Detect which cell encompasses the target text, then output its (x, y) center coordinate. 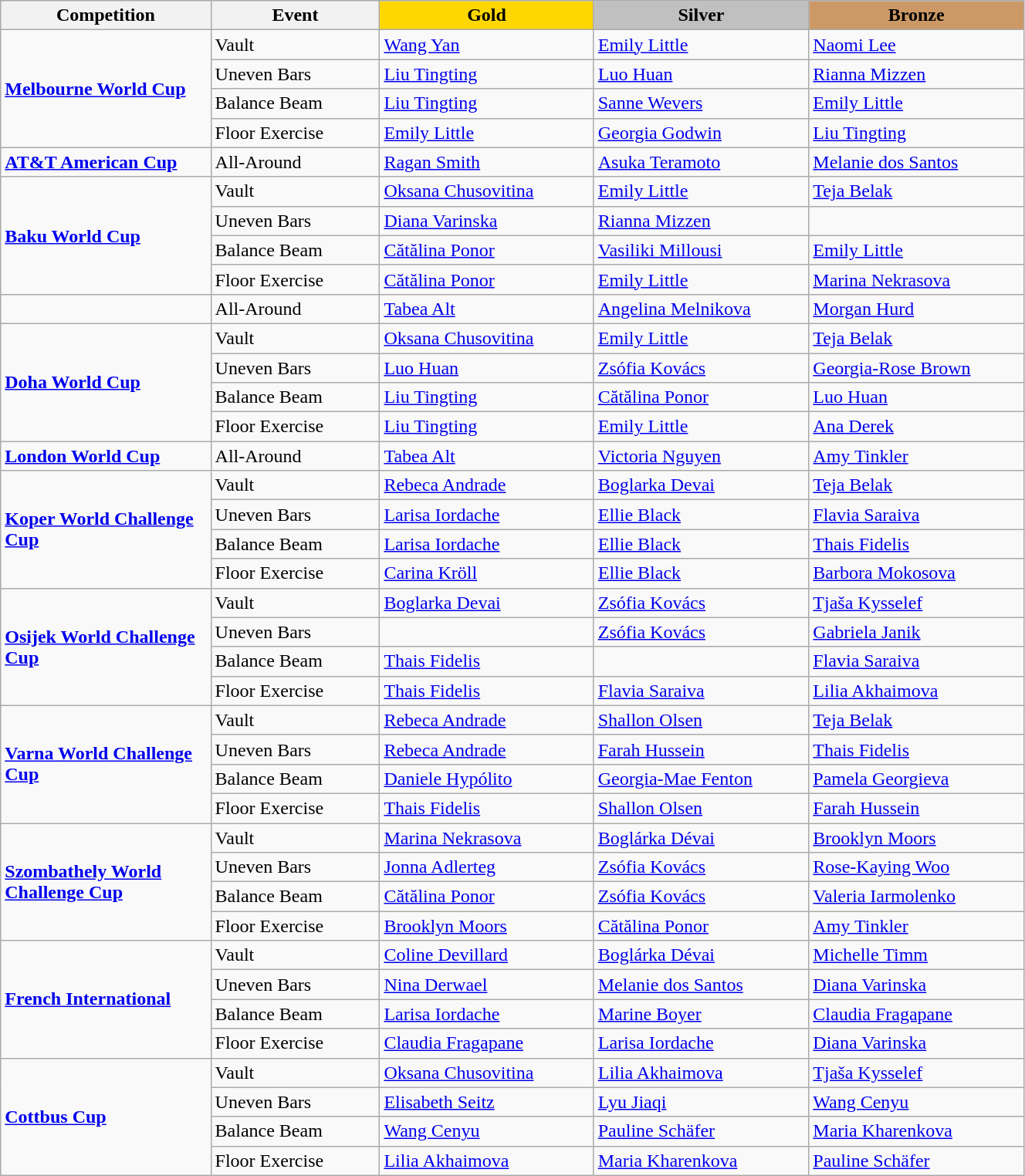
Gabriela Janik (917, 632)
Szombathely World Challenge Cup (106, 881)
Event (295, 15)
Varna World Challenge Cup (106, 764)
Barbora Mokosova (917, 573)
Rose-Kaying Woo (917, 867)
Carina Kröll (486, 573)
Georgia Godwin (701, 133)
Ana Derek (917, 427)
Asuka Teramoto (701, 162)
Osijek World Challenge Cup (106, 647)
Baku World Cup (106, 235)
Marine Boyer (701, 1014)
Elisabeth Seitz (486, 1102)
Gold (486, 15)
Wang Yan (486, 45)
London World Cup (106, 456)
Competition (106, 15)
AT&T American Cup (106, 162)
Koper World Challenge Cup (106, 529)
Daniele Hypólito (486, 779)
Melbourne World Cup (106, 89)
Cottbus Cup (106, 1117)
Jonna Adlerteg (486, 867)
French International (106, 999)
Doha World Cup (106, 382)
Georgia-Rose Brown (917, 368)
Lyu Jiaqi (701, 1102)
Morgan Hurd (917, 309)
Angelina Melnikova (701, 309)
Nina Derwael (486, 985)
Naomi Lee (917, 45)
Michelle Timm (917, 955)
Coline Devillard (486, 955)
Bronze (917, 15)
Victoria Nguyen (701, 456)
Pamela Georgieva (917, 779)
Ragan Smith (486, 162)
Silver (701, 15)
Sanne Wevers (701, 103)
Valeria Iarmolenko (917, 897)
Georgia-Mae Fenton (701, 779)
Vasiliki Millousi (701, 250)
